Return [X, Y] of the center of cell containing provided text 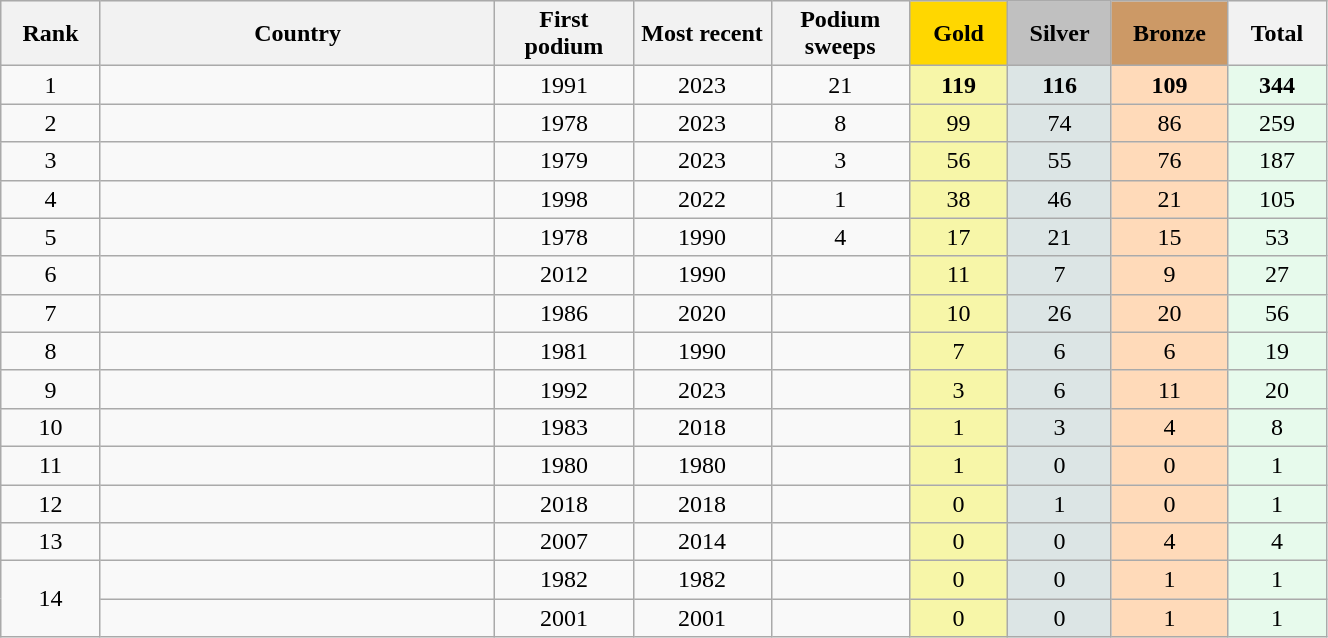
2012 [564, 275]
Country [298, 34]
12 [50, 503]
116 [1060, 85]
Podium sweeps [840, 34]
187 [1278, 161]
74 [1060, 123]
1986 [564, 313]
1983 [564, 427]
344 [1278, 85]
53 [1278, 237]
1998 [564, 199]
1979 [564, 161]
55 [1060, 161]
46 [1060, 199]
Total [1278, 34]
13 [50, 542]
15 [1169, 237]
259 [1278, 123]
Most recent [702, 34]
26 [1060, 313]
99 [958, 123]
2020 [702, 313]
First podium [564, 34]
2014 [702, 542]
1991 [564, 85]
Rank [50, 34]
76 [1169, 161]
119 [958, 85]
109 [1169, 85]
86 [1169, 123]
1981 [564, 351]
105 [1278, 199]
2 [50, 123]
2007 [564, 542]
Bronze [1169, 34]
5 [50, 237]
2022 [702, 199]
38 [958, 199]
19 [1278, 351]
1992 [564, 389]
17 [958, 237]
14 [50, 599]
27 [1278, 275]
Silver [1060, 34]
Gold [958, 34]
